Return the [x, y] coordinate for the center point of the cell that contains the specified text.  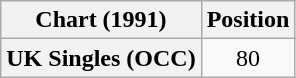
Chart (1991) [101, 20]
80 [248, 58]
UK Singles (OCC) [101, 58]
Position [248, 20]
